Identify which cell holds the provided text, then report its (x, y) central coordinate. 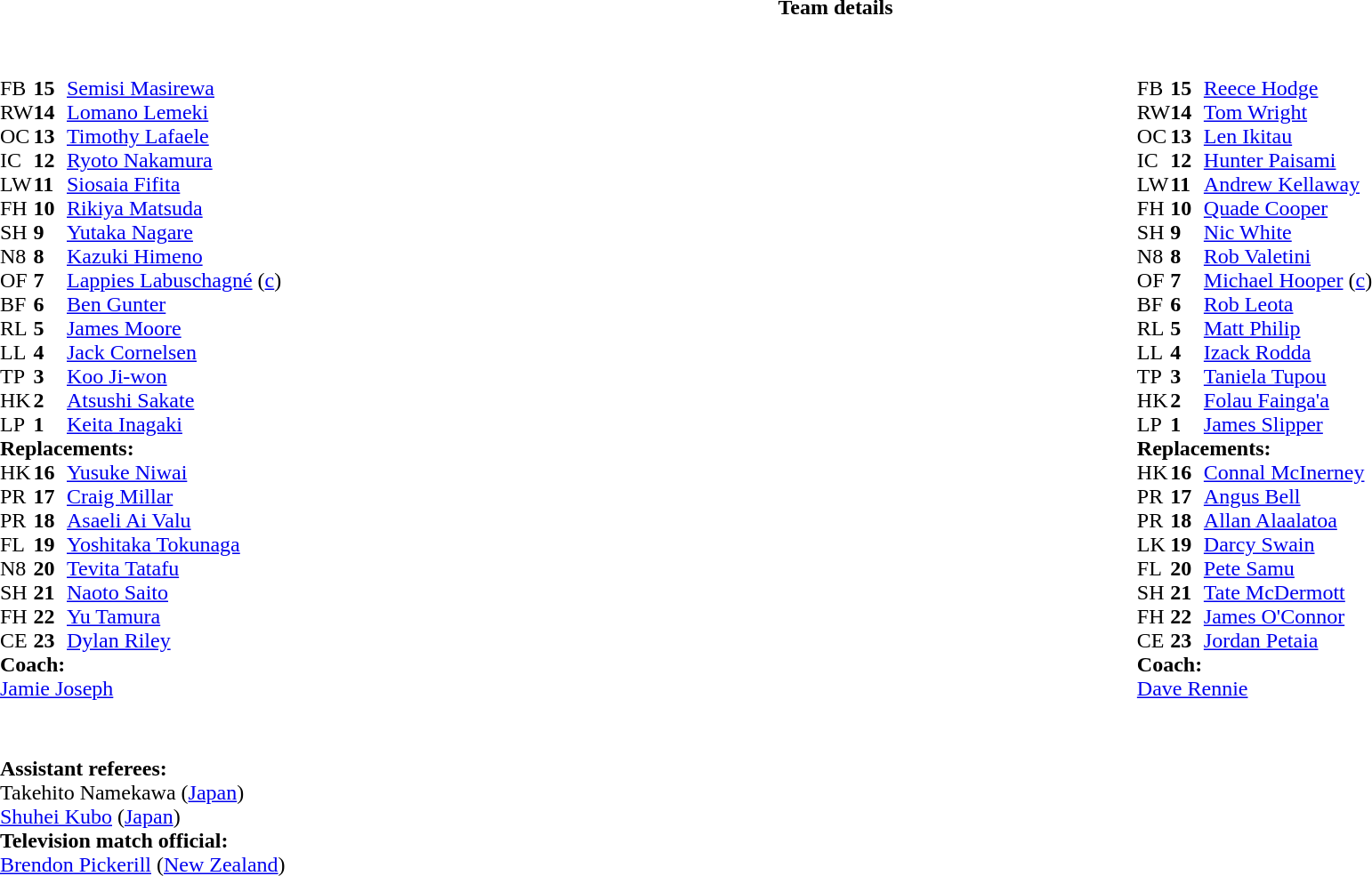
Connal McInerney (1288, 473)
Kazuki Himeno (174, 256)
Lomano Lemeki (174, 112)
Jack Cornelsen (174, 352)
Andrew Kellaway (1288, 185)
Jordan Petaia (1288, 640)
Darcy Swain (1288, 544)
Tom Wright (1288, 112)
Dylan Riley (174, 640)
Hunter Paisami (1288, 160)
Quade Cooper (1288, 208)
Jamie Joseph (141, 688)
Rikiya Matsuda (174, 208)
Craig Millar (174, 496)
Taniela Tupou (1288, 377)
Angus Bell (1288, 496)
Ryoto Nakamura (174, 160)
Dave Rennie (1255, 688)
Koo Ji-won (174, 377)
Allan Alaalatoa (1288, 521)
Keita Inagaki (174, 425)
Matt Philip (1288, 329)
Rob Leota (1288, 304)
Lappies Labuschagné (c) (174, 281)
Siosaia Fifita (174, 185)
Reece Hodge (1288, 89)
James O'Connor (1288, 617)
Nic White (1288, 233)
Pete Samu (1288, 569)
James Slipper (1288, 425)
Asaeli Ai Valu (174, 521)
Folau Fainga'a (1288, 400)
Rob Valetini (1288, 256)
Len Ikitau (1288, 137)
Atsushi Sakate (174, 400)
Tevita Tatafu (174, 569)
Yusuke Niwai (174, 473)
James Moore (174, 329)
Yu Tamura (174, 617)
Izack Rodda (1288, 352)
Michael Hooper (c) (1288, 281)
Ben Gunter (174, 304)
Yoshitaka Tokunaga (174, 544)
Tate McDermott (1288, 592)
LK (1154, 544)
Yutaka Nagare (174, 233)
Timothy Lafaele (174, 137)
Naoto Saito (174, 592)
Semisi Masirewa (174, 89)
